Pinpoint the cell where the given text exists, returning its [x, y] midpoint coordinate. 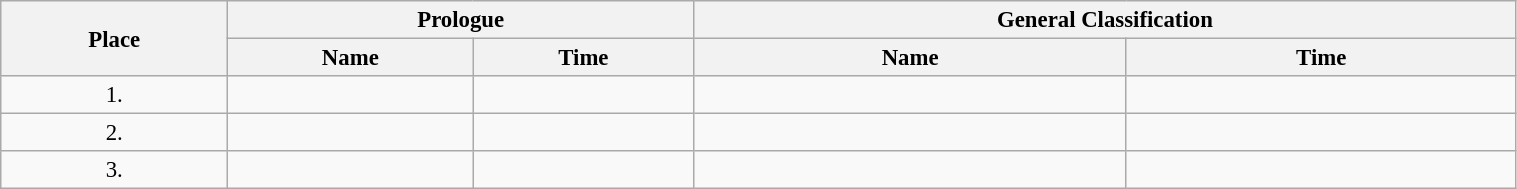
2. [114, 133]
1. [114, 95]
3. [114, 170]
General Classification [1105, 20]
Place [114, 38]
Prologue [461, 20]
